Detect which cell encompasses the target text, then output its (X, Y) center coordinate. 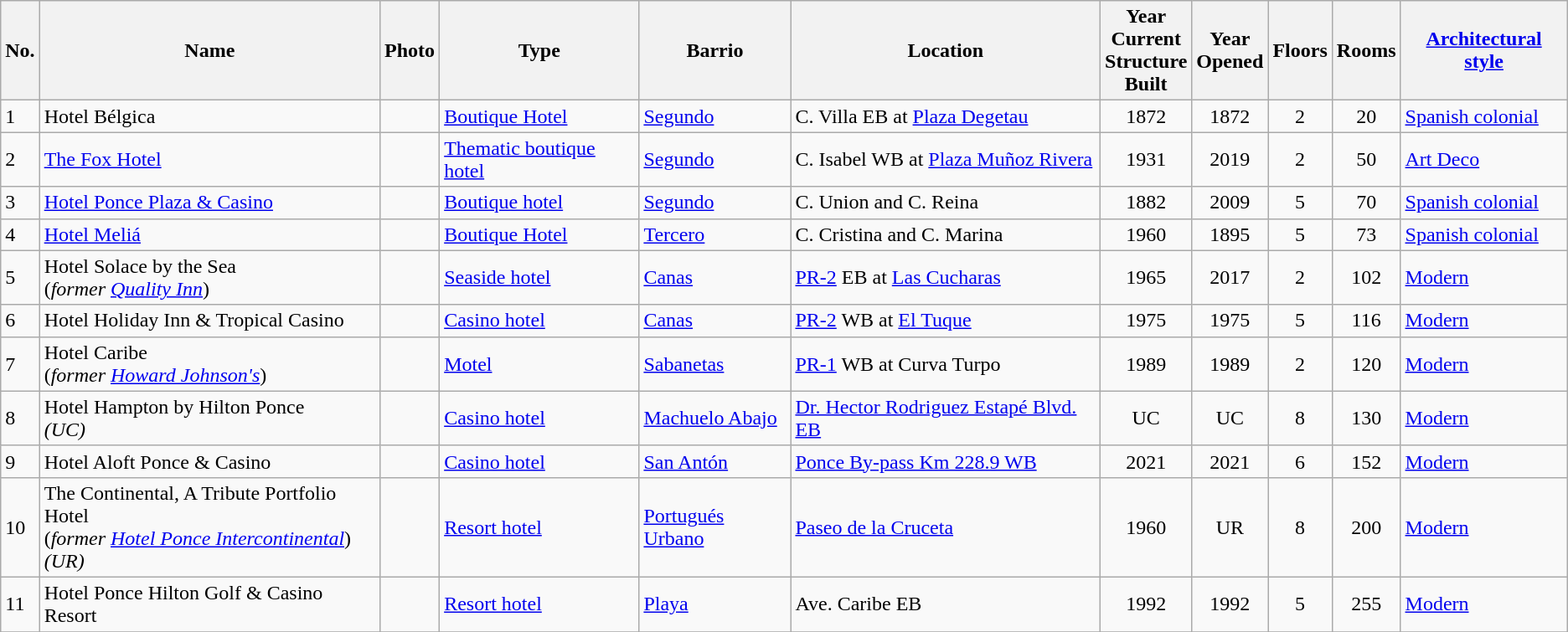
C. Union and C. Reina (946, 203)
20 (1366, 116)
255 (1366, 604)
7 (20, 363)
Type (539, 50)
102 (1366, 278)
Seaside hotel (539, 278)
Year Opened (1230, 50)
Hotel Ponce Plaza & Casino (209, 203)
The Fox Hotel (209, 159)
Name (209, 50)
2017 (1230, 278)
PR-2 EB at Las Cucharas (946, 278)
3 (20, 203)
Barrio (715, 50)
Hotel Holiday Inn & Tropical Casino (209, 321)
1895 (1230, 234)
1 (20, 116)
Dr. Hector Rodriguez Estapé Blvd. EB (946, 419)
Floors (1300, 50)
116 (1366, 321)
Location (946, 50)
Rooms (1366, 50)
Architectural style (1484, 50)
2009 (1230, 203)
Hotel Caribe(former Howard Johnson's) (209, 363)
PR-2 WB at El Tuque (946, 321)
9 (20, 461)
Art Deco (1484, 159)
Motel (539, 363)
Playa (715, 604)
Thematic boutique hotel (539, 159)
Hotel Bélgica (209, 116)
C. Villa EB at Plaza Degetau (946, 116)
11 (20, 604)
Tercero (715, 234)
152 (1366, 461)
Hotel Meliá (209, 234)
1965 (1146, 278)
Sabanetas (715, 363)
Photo (410, 50)
C. Cristina and C. Marina (946, 234)
73 (1366, 234)
Hotel Solace by the Sea(former Quality Inn) (209, 278)
120 (1366, 363)
San Antón (715, 461)
The Continental, A Tribute Portfolio Hotel(former Hotel Ponce Intercontinental)(UR) (209, 527)
Boutique hotel (539, 203)
Hotel Aloft Ponce & Casino (209, 461)
No. (20, 50)
10 (20, 527)
C. Isabel WB at Plaza Muñoz Rivera (946, 159)
Hotel Hampton by Hilton Ponce(UC) (209, 419)
Ponce By-pass Km 228.9 WB (946, 461)
50 (1366, 159)
1882 (1146, 203)
1931 (1146, 159)
Ave. Caribe EB (946, 604)
4 (20, 234)
2019 (1230, 159)
PR-1 WB at Curva Turpo (946, 363)
Year Current Structure Built (1146, 50)
130 (1366, 419)
200 (1366, 527)
Paseo de la Cruceta (946, 527)
70 (1366, 203)
Portugués Urbano (715, 527)
Hotel Ponce Hilton Golf & Casino Resort (209, 604)
Machuelo Abajo (715, 419)
UR (1230, 527)
